Identify which cell holds the provided text, then report its [X, Y] central coordinate. 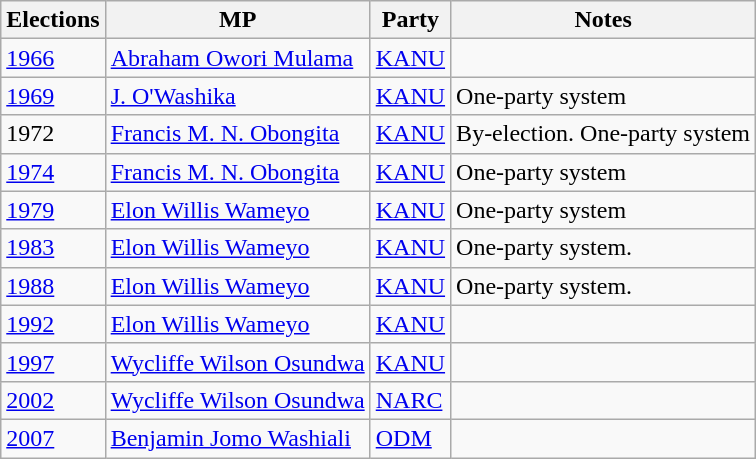
1972 [53, 134]
Notes [604, 20]
J. O'Washika [238, 96]
Party [410, 20]
By-election. One-party system [604, 134]
1966 [53, 58]
NARC [410, 400]
2007 [53, 438]
ODM [410, 438]
Abraham Owori Mulama [238, 58]
1969 [53, 96]
1983 [53, 248]
1992 [53, 324]
1979 [53, 210]
1974 [53, 172]
2002 [53, 400]
1988 [53, 286]
Benjamin Jomo Washiali [238, 438]
Elections [53, 20]
1997 [53, 362]
MP [238, 20]
